Find where the given text appears and provide that cell's center as (x, y) coordinate. 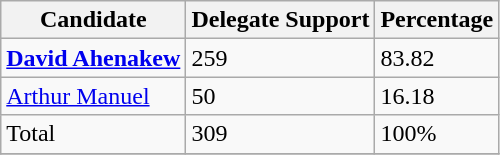
Delegate Support (280, 20)
309 (280, 134)
Arthur Manuel (94, 96)
259 (280, 58)
100% (437, 134)
David Ahenakew (94, 58)
50 (280, 96)
Candidate (94, 20)
83.82 (437, 58)
16.18 (437, 96)
Total (94, 134)
Percentage (437, 20)
